Return the [x, y] coordinate for the center point of the cell that contains the specified text.  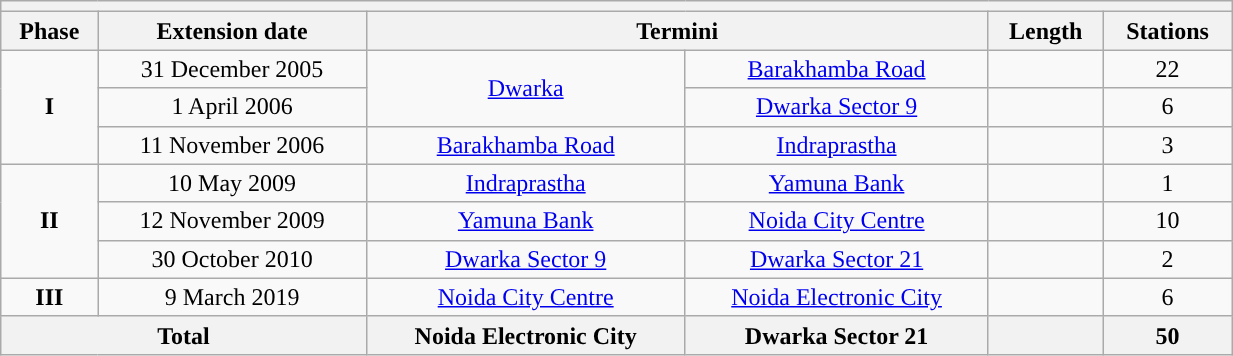
30 October 2010 [232, 259]
II [50, 221]
10 [1167, 221]
Dwarka [526, 88]
Termini [677, 31]
22 [1167, 69]
Phase [50, 31]
I [50, 107]
9 March 2019 [232, 297]
1 April 2006 [232, 107]
10 May 2009 [232, 183]
12 November 2009 [232, 221]
3 [1167, 145]
31 December 2005 [232, 69]
50 [1167, 335]
Extension date [232, 31]
Length [1046, 31]
III [50, 297]
11 November 2006 [232, 145]
2 [1167, 259]
Stations [1167, 31]
Total [184, 335]
1 [1167, 183]
